Output the (x, y) coordinate of the center of the cell containing the given text.  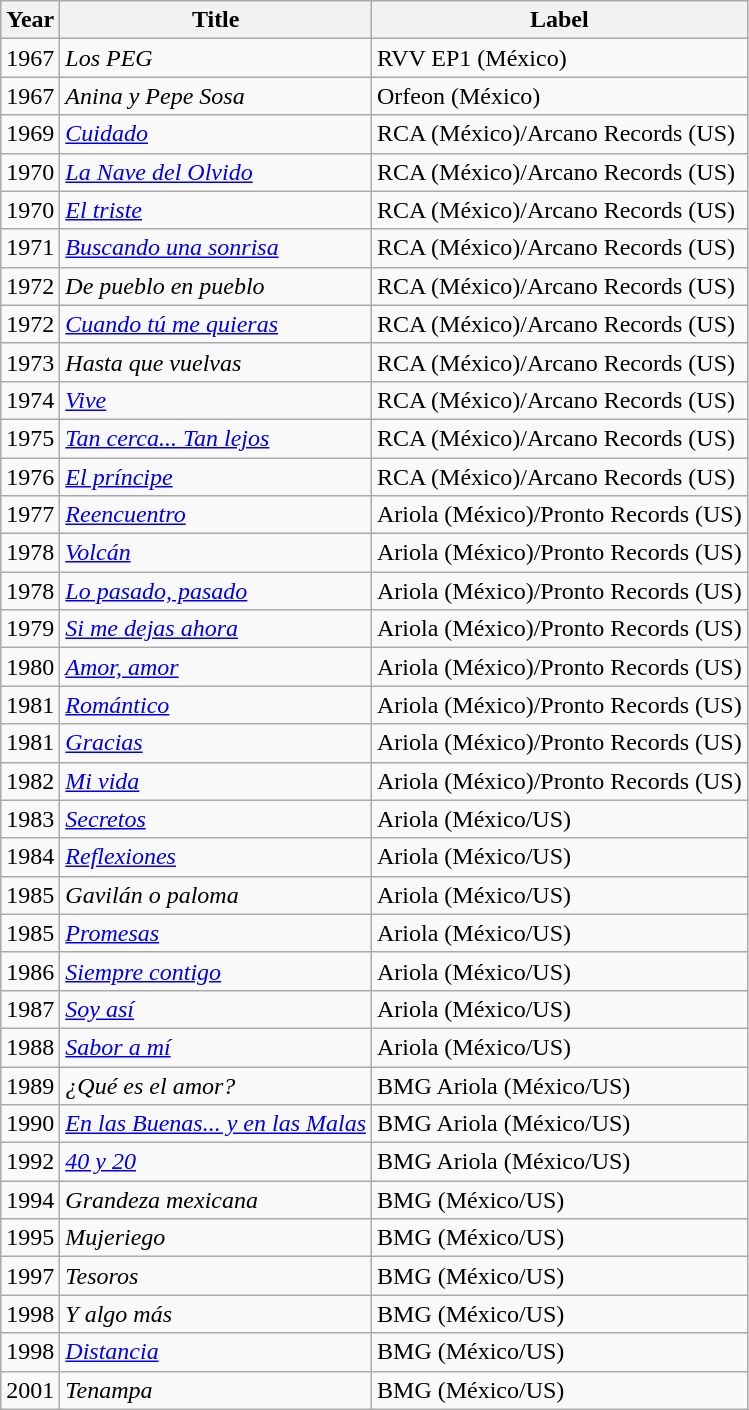
Promesas (216, 933)
Cuando tú me quieras (216, 324)
Year (30, 20)
1975 (30, 438)
Label (560, 20)
Volcán (216, 553)
1974 (30, 400)
40 y 20 (216, 1162)
Los PEG (216, 58)
1997 (30, 1276)
1987 (30, 1009)
1995 (30, 1238)
RVV EP1 (México) (560, 58)
1983 (30, 819)
Siempre contigo (216, 971)
En las Buenas... y en las Malas (216, 1124)
Gavilán o paloma (216, 895)
1976 (30, 477)
Cuidado (216, 134)
1973 (30, 362)
1969 (30, 134)
Mi vida (216, 781)
1989 (30, 1085)
Si me dejas ahora (216, 629)
Reflexiones (216, 857)
Lo pasado, pasado (216, 591)
De pueblo en pueblo (216, 286)
1971 (30, 248)
1984 (30, 857)
Sabor a mí (216, 1047)
1988 (30, 1047)
1994 (30, 1200)
1977 (30, 515)
Anina y Pepe Sosa (216, 96)
Vive (216, 400)
Soy así (216, 1009)
Grandeza mexicana (216, 1200)
Distancia (216, 1352)
Tan cerca... Tan lejos (216, 438)
Mujeriego (216, 1238)
Gracias (216, 743)
Tenampa (216, 1390)
¿Qué es el amor? (216, 1085)
El triste (216, 210)
Tesoros (216, 1276)
Buscando una sonrisa (216, 248)
Hasta que vuelvas (216, 362)
1990 (30, 1124)
1979 (30, 629)
1980 (30, 667)
1986 (30, 971)
Orfeon (México) (560, 96)
1992 (30, 1162)
Y algo más (216, 1314)
La Nave del Olvido (216, 172)
El príncipe (216, 477)
1982 (30, 781)
Reencuentro (216, 515)
Secretos (216, 819)
Romántico (216, 705)
2001 (30, 1390)
Amor, amor (216, 667)
Title (216, 20)
